For the text-containing cell, return its midpoint in (x, y) coordinate format. 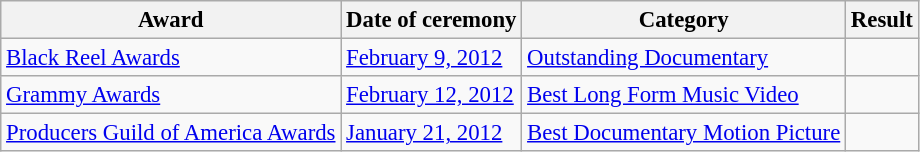
Producers Guild of America Awards (171, 133)
January 21, 2012 (432, 133)
Award (171, 20)
Best Documentary Motion Picture (684, 133)
Result (882, 20)
Date of ceremony (432, 20)
Category (684, 20)
February 9, 2012 (432, 58)
February 12, 2012 (432, 95)
Grammy Awards (171, 95)
Outstanding Documentary (684, 58)
Black Reel Awards (171, 58)
Best Long Form Music Video (684, 95)
